Find where the given text appears and provide that cell's center as (X, Y) coordinate. 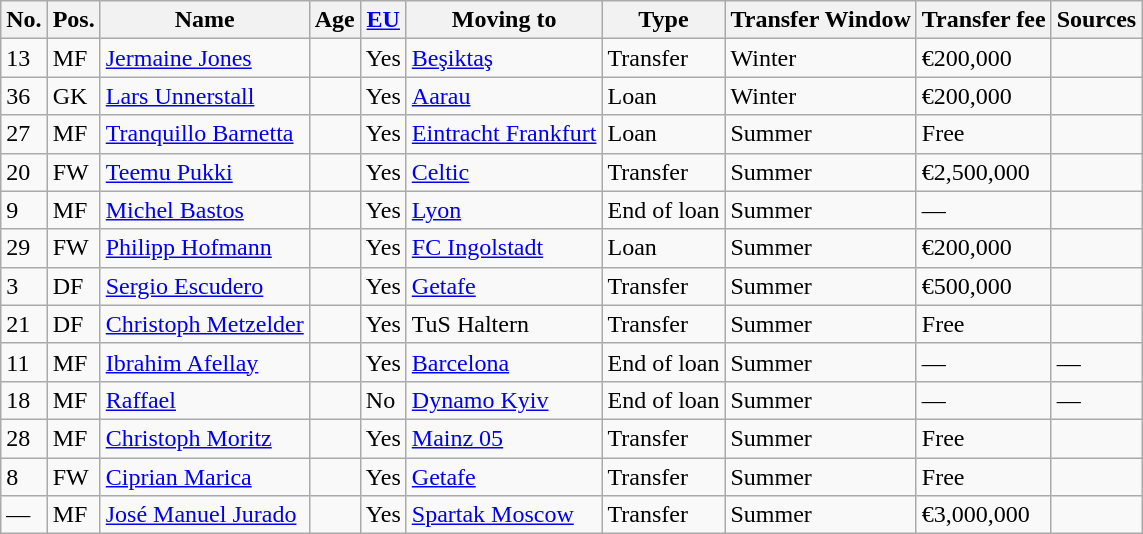
28 (24, 438)
Sergio Escudero (204, 286)
Teemu Pukki (204, 172)
Pos. (74, 20)
36 (24, 96)
No (383, 400)
Transfer Window (820, 20)
Sources (1096, 20)
21 (24, 324)
Eintracht Frankfurt (504, 134)
€500,000 (984, 286)
29 (24, 248)
Lars Unnerstall (204, 96)
18 (24, 400)
Barcelona (504, 362)
Celtic (504, 172)
Ibrahim Afellay (204, 362)
Name (204, 20)
EU (383, 20)
No. (24, 20)
9 (24, 210)
20 (24, 172)
8 (24, 477)
Raffael (204, 400)
Ciprian Marica (204, 477)
Christoph Moritz (204, 438)
Michel Bastos (204, 210)
Moving to (504, 20)
13 (24, 58)
Spartak Moscow (504, 515)
TuS Haltern (504, 324)
Dynamo Kyiv (504, 400)
27 (24, 134)
Mainz 05 (504, 438)
José Manuel Jurado (204, 515)
FC Ingolstadt (504, 248)
Christoph Metzelder (204, 324)
Age (334, 20)
Jermaine Jones (204, 58)
Philipp Hofmann (204, 248)
€2,500,000 (984, 172)
11 (24, 362)
Tranquillo Barnetta (204, 134)
GK (74, 96)
Type (664, 20)
Transfer fee (984, 20)
Beşiktaş (504, 58)
3 (24, 286)
€3,000,000 (984, 515)
Lyon (504, 210)
Aarau (504, 96)
